Scan for the cell matching the given text and deliver its (X, Y) coordinate at center. 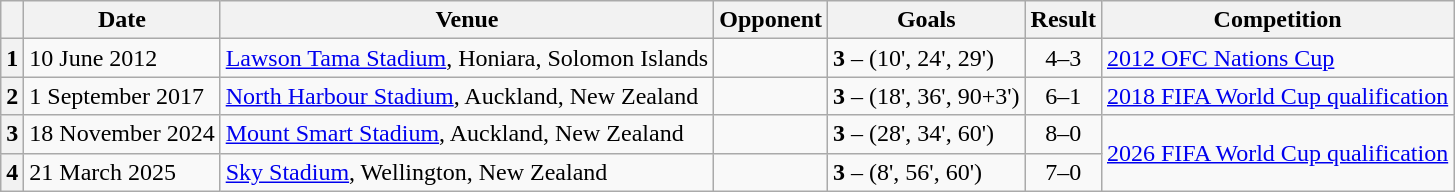
3 – (28', 34', 60') (927, 134)
Result (1063, 20)
3 (12, 134)
2012 OFC Nations Cup (1277, 58)
4–3 (1063, 58)
2026 FIFA World Cup qualification (1277, 153)
3 – (10', 24', 29') (927, 58)
7–0 (1063, 172)
4 (12, 172)
1 (12, 58)
1 September 2017 (122, 96)
Mount Smart Stadium, Auckland, New Zealand (467, 134)
Date (122, 20)
8–0 (1063, 134)
Goals (927, 20)
3 – (18', 36', 90+3') (927, 96)
3 – (8', 56', 60') (927, 172)
Sky Stadium, Wellington, New Zealand (467, 172)
Venue (467, 20)
Opponent (771, 20)
North Harbour Stadium, Auckland, New Zealand (467, 96)
18 November 2024 (122, 134)
2018 FIFA World Cup qualification (1277, 96)
21 March 2025 (122, 172)
10 June 2012 (122, 58)
6–1 (1063, 96)
2 (12, 96)
Competition (1277, 20)
Lawson Tama Stadium, Honiara, Solomon Islands (467, 58)
